Output the (x, y) coordinate of the center of the cell containing the given text.  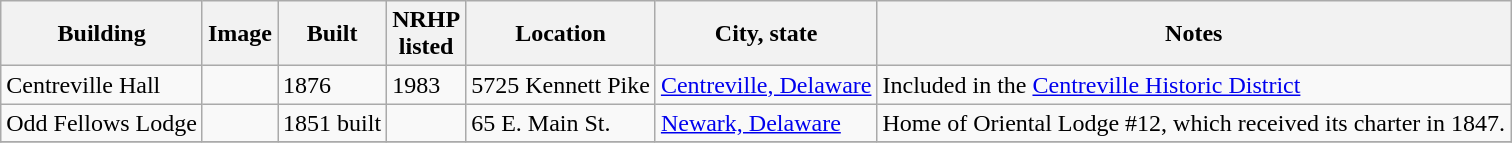
Newark, Delaware (766, 123)
1851 built (332, 123)
NRHPlisted (426, 34)
5725 Kennett Pike (561, 85)
City, state (766, 34)
Location (561, 34)
Building (102, 34)
Included in the Centreville Historic District (1194, 85)
Odd Fellows Lodge (102, 123)
65 E. Main St. (561, 123)
Notes (1194, 34)
1983 (426, 85)
Built (332, 34)
Home of Oriental Lodge #12, which received its charter in 1847. (1194, 123)
Centreville, Delaware (766, 85)
Image (240, 34)
1876 (332, 85)
Centreville Hall (102, 85)
